Output the (X, Y) coordinate of the center of the cell containing the given text.  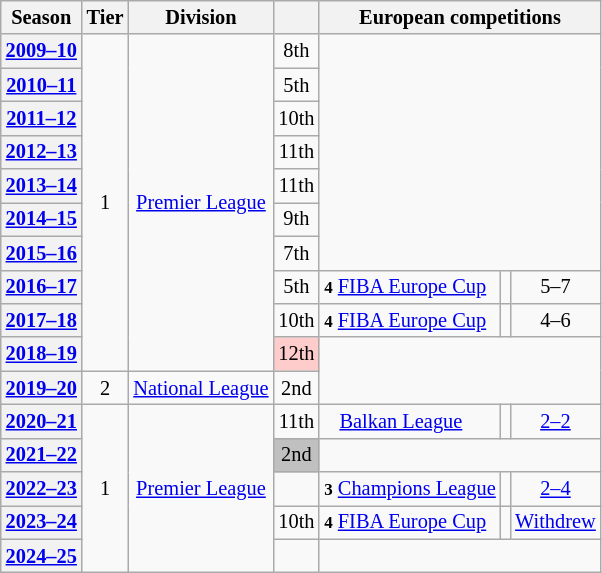
National League (200, 388)
2016–17 (42, 287)
2014–15 (42, 219)
2018–19 (42, 354)
2024–25 (42, 556)
2019–20 (42, 388)
2022–23 (42, 489)
2020–21 (42, 421)
8th (296, 51)
7th (296, 253)
2023–24 (42, 522)
Balkan League (410, 421)
European competitions (460, 17)
2 (106, 388)
2010–11 (42, 85)
2–2 (555, 421)
Withdrew (555, 522)
2012–13 (42, 152)
12th (296, 354)
2011–12 (42, 118)
Tier (106, 17)
2021–22 (42, 455)
2017–18 (42, 320)
2009–10 (42, 51)
3 Champions League (410, 489)
Season (42, 17)
4–6 (555, 320)
2013–14 (42, 186)
2–4 (555, 489)
2015–16 (42, 253)
Division (200, 17)
5–7 (555, 287)
9th (296, 219)
